Detect which cell encompasses the target text, then output its (X, Y) center coordinate. 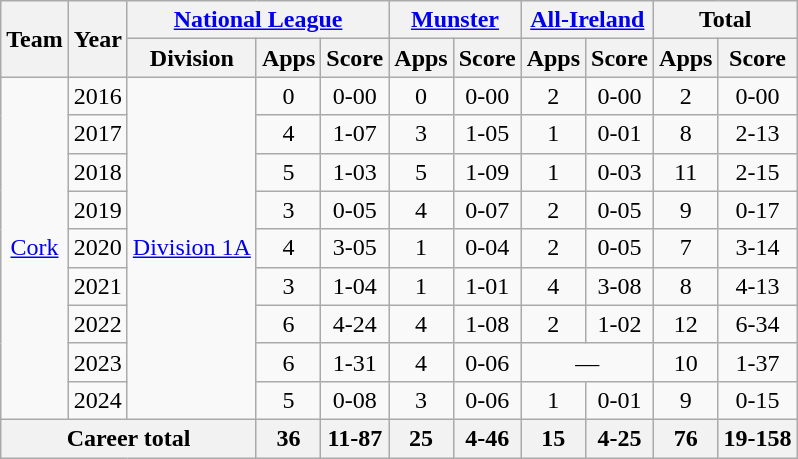
National League (258, 20)
1-01 (487, 286)
Team (35, 39)
0-04 (487, 248)
Division (192, 58)
12 (686, 324)
Division 1A (192, 248)
3-08 (620, 286)
2022 (98, 324)
0-03 (620, 172)
0-08 (355, 400)
1-04 (355, 286)
— (587, 362)
10 (686, 362)
4-13 (758, 286)
2019 (98, 210)
4-24 (355, 324)
2021 (98, 286)
4-25 (620, 438)
2016 (98, 96)
1-05 (487, 134)
Career total (129, 438)
19-158 (758, 438)
1-09 (487, 172)
36 (288, 438)
3-05 (355, 248)
2018 (98, 172)
15 (553, 438)
4-46 (487, 438)
6-34 (758, 324)
1-08 (487, 324)
1-07 (355, 134)
2017 (98, 134)
Year (98, 39)
Munster (455, 20)
All-Ireland (587, 20)
1-03 (355, 172)
0-17 (758, 210)
7 (686, 248)
2023 (98, 362)
1-37 (758, 362)
11-87 (355, 438)
11 (686, 172)
2-15 (758, 172)
1-31 (355, 362)
2-13 (758, 134)
0-07 (487, 210)
2024 (98, 400)
Total (726, 20)
25 (421, 438)
0-15 (758, 400)
2020 (98, 248)
3-14 (758, 248)
76 (686, 438)
Cork (35, 248)
1-02 (620, 324)
